Search for the cell housing the specified text and yield its [x, y] center coordinate. 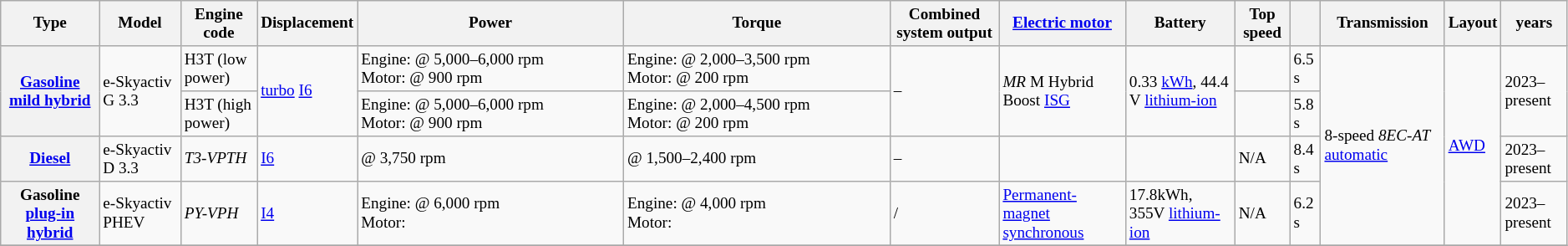
17.8kWh, 355V lithium-ion [1180, 214]
Transmission [1383, 23]
Electric motor [1063, 23]
/ [944, 214]
Gasoline mild hybrid [50, 91]
MR M Hybrid Boost ISG [1063, 91]
Model [140, 23]
Layout [1473, 23]
Battery [1180, 23]
AWD [1473, 146]
H3T (low power) [219, 69]
Gasoline plug-in hybrid [50, 214]
5.8 s [1305, 114]
0.33 kWh, 44.4 V lithium-ion [1180, 91]
6.2 s [1305, 214]
Engine code [219, 23]
@ 1,500–2,400 rpm [757, 159]
e-Skyactiv D 3.3 [140, 159]
PY-VPH [219, 214]
Permanent-magnet synchronous [1063, 214]
H3T (high power) [219, 114]
T3-VPTH [219, 159]
6.5 s [1305, 69]
I4 [307, 214]
Engine: @ 2,000–4,500 rpmMotor: @ 200 rpm [757, 114]
Type [50, 23]
turbo I6 [307, 91]
8.4 s [1305, 159]
@ 3,750 rpm [491, 159]
Torque [757, 23]
Engine: @ 2,000–3,500 rpmMotor: @ 200 rpm [757, 69]
Engine: @ 6,000 rpmMotor: [491, 214]
Power [491, 23]
e-Skyactiv G 3.3 [140, 91]
Top speed [1262, 23]
e-Skyactiv PHEV [140, 214]
8-speed 8EC-AT automatic [1383, 146]
years [1534, 23]
Diesel [50, 159]
I6 [307, 159]
Combined system output [944, 23]
Displacement [307, 23]
Engine: @ 4,000 rpmMotor: [757, 214]
